Find where the given text appears and provide that cell's center as [X, Y] coordinate. 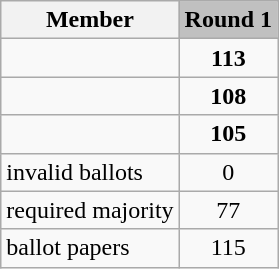
115 [228, 248]
Member [90, 20]
77 [228, 210]
113 [228, 58]
ballot papers [90, 248]
invalid ballots [90, 172]
105 [228, 134]
108 [228, 96]
0 [228, 172]
Round 1 [228, 20]
required majority [90, 210]
